Search for the cell housing the specified text and yield its [X, Y] center coordinate. 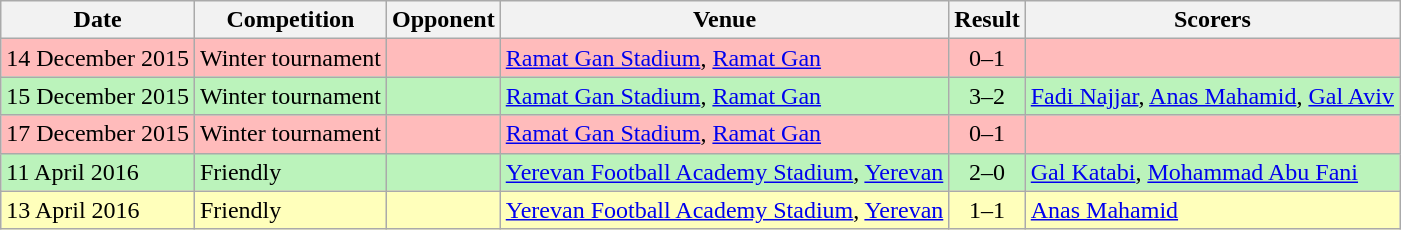
Date [98, 20]
Result [987, 20]
14 December 2015 [98, 58]
1–1 [987, 210]
13 April 2016 [98, 210]
17 December 2015 [98, 134]
Scorers [1212, 20]
Anas Mahamid [1212, 210]
2–0 [987, 172]
Competition [290, 20]
11 April 2016 [98, 172]
Fadi Najjar, Anas Mahamid, Gal Aviv [1212, 96]
15 December 2015 [98, 96]
3–2 [987, 96]
Opponent [443, 20]
Venue [724, 20]
Gal Katabi, Mohammad Abu Fani [1212, 172]
